Scan for the cell matching the given text and deliver its [X, Y] coordinate at center. 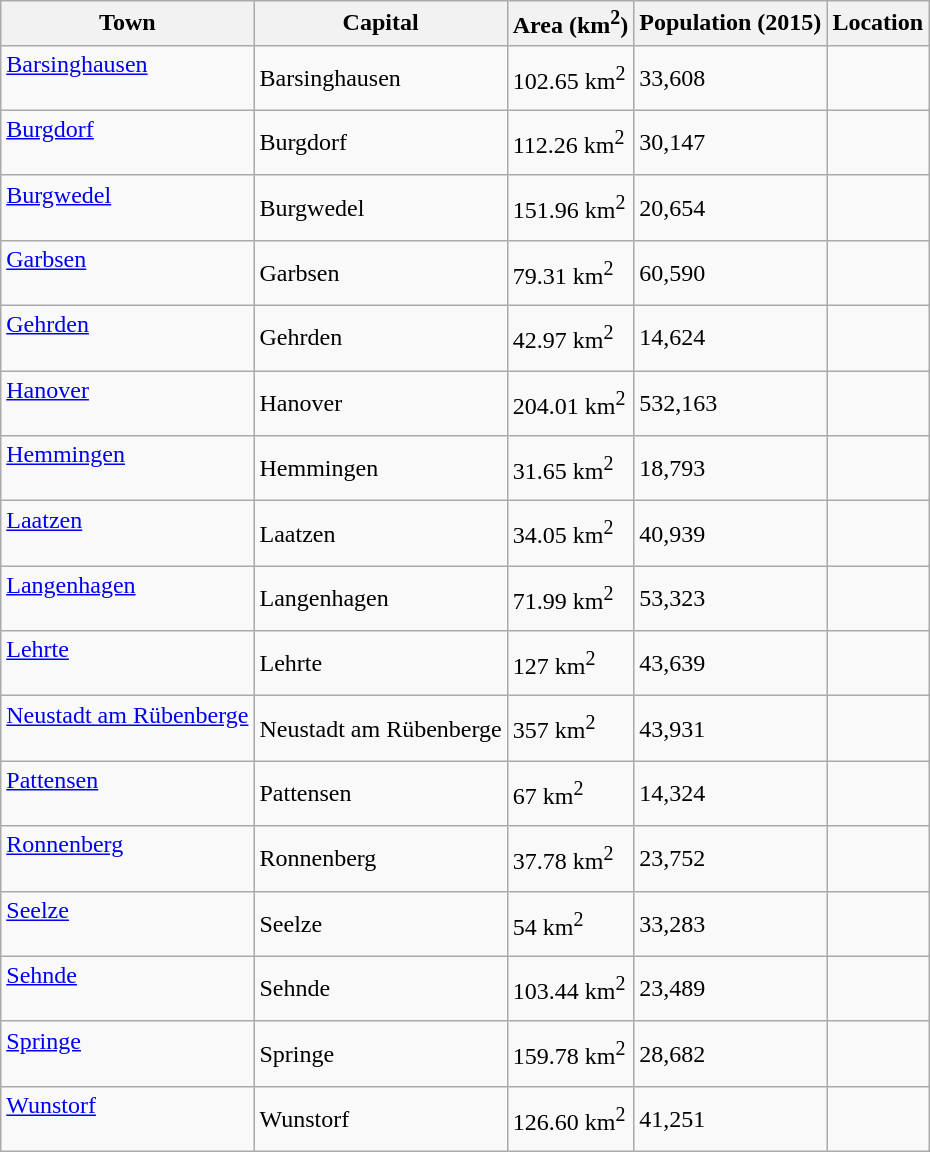
28,682 [730, 1054]
204.01 km2 [570, 404]
42.97 km2 [570, 338]
Location [878, 24]
33,283 [730, 924]
71.99 km2 [570, 598]
54 km2 [570, 924]
532,163 [730, 404]
41,251 [730, 1118]
43,639 [730, 664]
Capital [380, 24]
127 km2 [570, 664]
Area (km2) [570, 24]
Population (2015) [730, 24]
37.78 km2 [570, 858]
23,489 [730, 988]
112.26 km2 [570, 142]
60,590 [730, 272]
357 km2 [570, 728]
79.31 km2 [570, 272]
14,624 [730, 338]
67 km2 [570, 794]
14,324 [730, 794]
18,793 [730, 468]
31.65 km2 [570, 468]
103.44 km2 [570, 988]
151.96 km2 [570, 208]
159.78 km2 [570, 1054]
40,939 [730, 534]
126.60 km2 [570, 1118]
33,608 [730, 78]
Town [128, 24]
23,752 [730, 858]
53,323 [730, 598]
102.65 km2 [570, 78]
34.05 km2 [570, 534]
43,931 [730, 728]
20,654 [730, 208]
30,147 [730, 142]
